Scan for the cell matching the given text and deliver its [X, Y] coordinate at center. 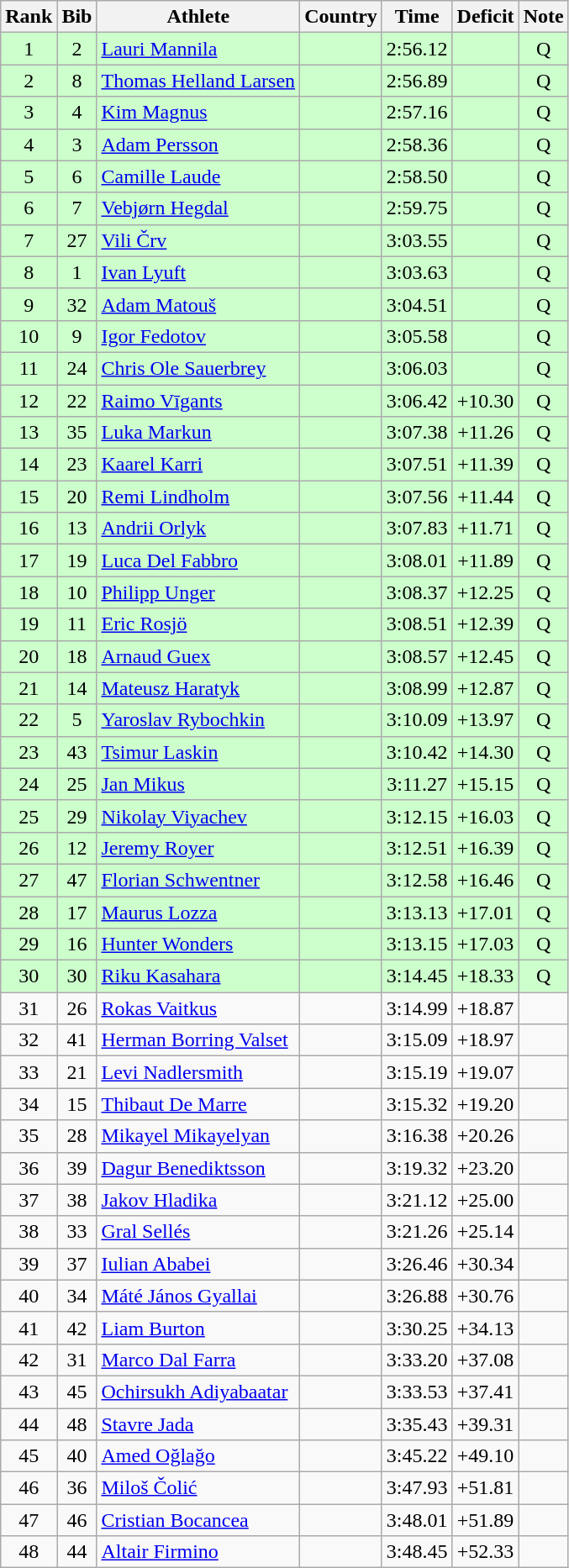
+12.45 [486, 656]
+11.39 [486, 465]
Andrii Orlyk [198, 529]
3:26.88 [417, 1296]
+20.26 [486, 1136]
Liam Burton [198, 1328]
3:07.83 [417, 529]
Vebjørn Hegdal [198, 208]
Jeremy Royer [198, 848]
2:56.89 [417, 81]
Deficit [486, 17]
Adam Matouš [198, 304]
Gral Sellés [198, 1232]
3:11.27 [417, 784]
2:56.12 [417, 49]
Jakov Hladika [198, 1200]
Luca Del Fabbro [198, 560]
+18.33 [486, 976]
Country [341, 17]
3:19.32 [417, 1168]
Florian Schwentner [198, 880]
+16.03 [486, 816]
+51.89 [486, 1520]
+11.26 [486, 433]
Raimo Vīgants [198, 401]
Máté János Gyallai [198, 1296]
+13.97 [486, 720]
+51.81 [486, 1488]
Thomas Helland Larsen [198, 81]
3:33.20 [417, 1360]
3:08.99 [417, 688]
3:45.22 [417, 1456]
Ivan Lyuft [198, 272]
3:05.58 [417, 336]
3:15.09 [417, 1040]
3:10.09 [417, 720]
2:59.75 [417, 208]
3:07.51 [417, 465]
3:33.53 [417, 1392]
+15.15 [486, 784]
Vili Črv [198, 240]
+18.87 [486, 1008]
+11.89 [486, 560]
Luka Markun [198, 433]
Cristian Bocancea [198, 1520]
3:07.38 [417, 433]
Yaroslav Rybochkin [198, 720]
+16.46 [486, 880]
Note [543, 17]
+18.97 [486, 1040]
2:58.36 [417, 145]
+34.13 [486, 1328]
Ochirsukh Adiyabaatar [198, 1392]
+19.20 [486, 1104]
+37.41 [486, 1392]
3:08.37 [417, 592]
+19.07 [486, 1072]
+12.39 [486, 624]
3:14.99 [417, 1008]
Nikolay Viyachev [198, 816]
Time [417, 17]
Remi Lindholm [198, 497]
+17.03 [486, 944]
3:06.03 [417, 368]
Levi Nadlersmith [198, 1072]
Maurus Lozza [198, 912]
+17.01 [486, 912]
Athlete [198, 17]
Rokas Vaitkus [198, 1008]
2:57.16 [417, 113]
3:08.51 [417, 624]
3:15.19 [417, 1072]
Igor Fedotov [198, 336]
+10.30 [486, 401]
Philipp Unger [198, 592]
+25.14 [486, 1232]
Kaarel Karri [198, 465]
3:35.43 [417, 1424]
Miloš Čolić [198, 1488]
Riku Kasahara [198, 976]
Adam Persson [198, 145]
3:16.38 [417, 1136]
3:26.46 [417, 1264]
Thibaut De Marre [198, 1104]
+11.71 [486, 529]
Stavre Jada [198, 1424]
3:48.01 [417, 1520]
+16.39 [486, 848]
3:12.51 [417, 848]
+52.33 [486, 1552]
+37.08 [486, 1360]
3:03.55 [417, 240]
2:58.50 [417, 176]
Rank [29, 17]
3:12.58 [417, 880]
Eric Rosjö [198, 624]
+30.76 [486, 1296]
Tsimur Laskin [198, 752]
3:14.45 [417, 976]
3:08.57 [417, 656]
+39.31 [486, 1424]
Dagur Benediktsson [198, 1168]
3:21.12 [417, 1200]
+12.25 [486, 592]
Mateusz Haratyk [198, 688]
3:10.42 [417, 752]
+23.20 [486, 1168]
3:30.25 [417, 1328]
+30.34 [486, 1264]
Camille Laude [198, 176]
3:12.15 [417, 816]
Lauri Mannila [198, 49]
Kim Magnus [198, 113]
3:47.93 [417, 1488]
Iulian Ababei [198, 1264]
3:48.45 [417, 1552]
Mikayel Mikayelyan [198, 1136]
Hunter Wonders [198, 944]
Herman Borring Valset [198, 1040]
3:21.26 [417, 1232]
Amed Oğlağo [198, 1456]
Arnaud Guex [198, 656]
3:04.51 [417, 304]
3:13.15 [417, 944]
3:13.13 [417, 912]
Jan Mikus [198, 784]
3:03.63 [417, 272]
Chris Ole Sauerbrey [198, 368]
+11.44 [486, 497]
3:15.32 [417, 1104]
+14.30 [486, 752]
+49.10 [486, 1456]
3:08.01 [417, 560]
+12.87 [486, 688]
Bib [77, 17]
Marco Dal Farra [198, 1360]
3:07.56 [417, 497]
+25.00 [486, 1200]
Altair Firmino [198, 1552]
3:06.42 [417, 401]
